Provide the [X, Y] coordinate of the cell's center where the given text is located.  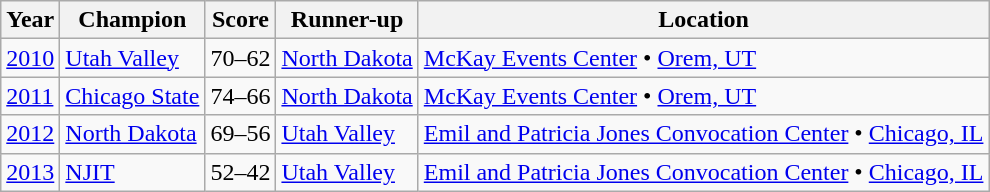
2010 [30, 58]
Year [30, 20]
2013 [30, 172]
2011 [30, 96]
Runner-up [347, 20]
2012 [30, 134]
Champion [132, 20]
Score [240, 20]
NJIT [132, 172]
69–56 [240, 134]
74–66 [240, 96]
Location [704, 20]
Chicago State [132, 96]
70–62 [240, 58]
52–42 [240, 172]
